Search for the cell housing the specified text and yield its (X, Y) center coordinate. 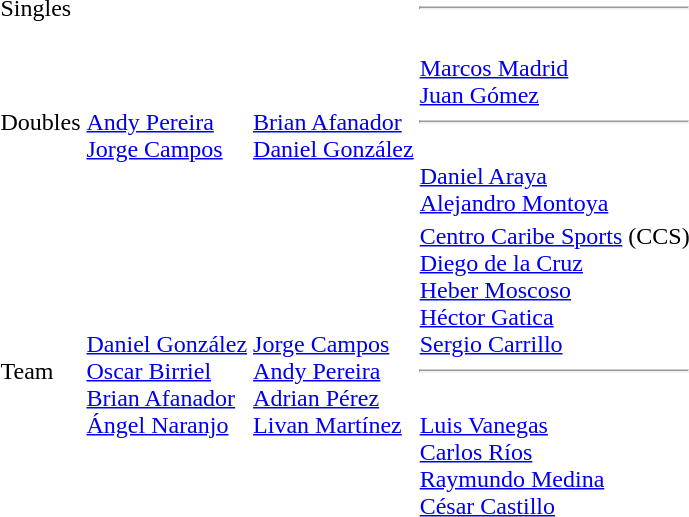
Brian AfanadorDaniel González (334, 122)
Andy PereiraJorge Campos (167, 122)
